From the cell containing the given text, extract its center point as [x, y] coordinate. 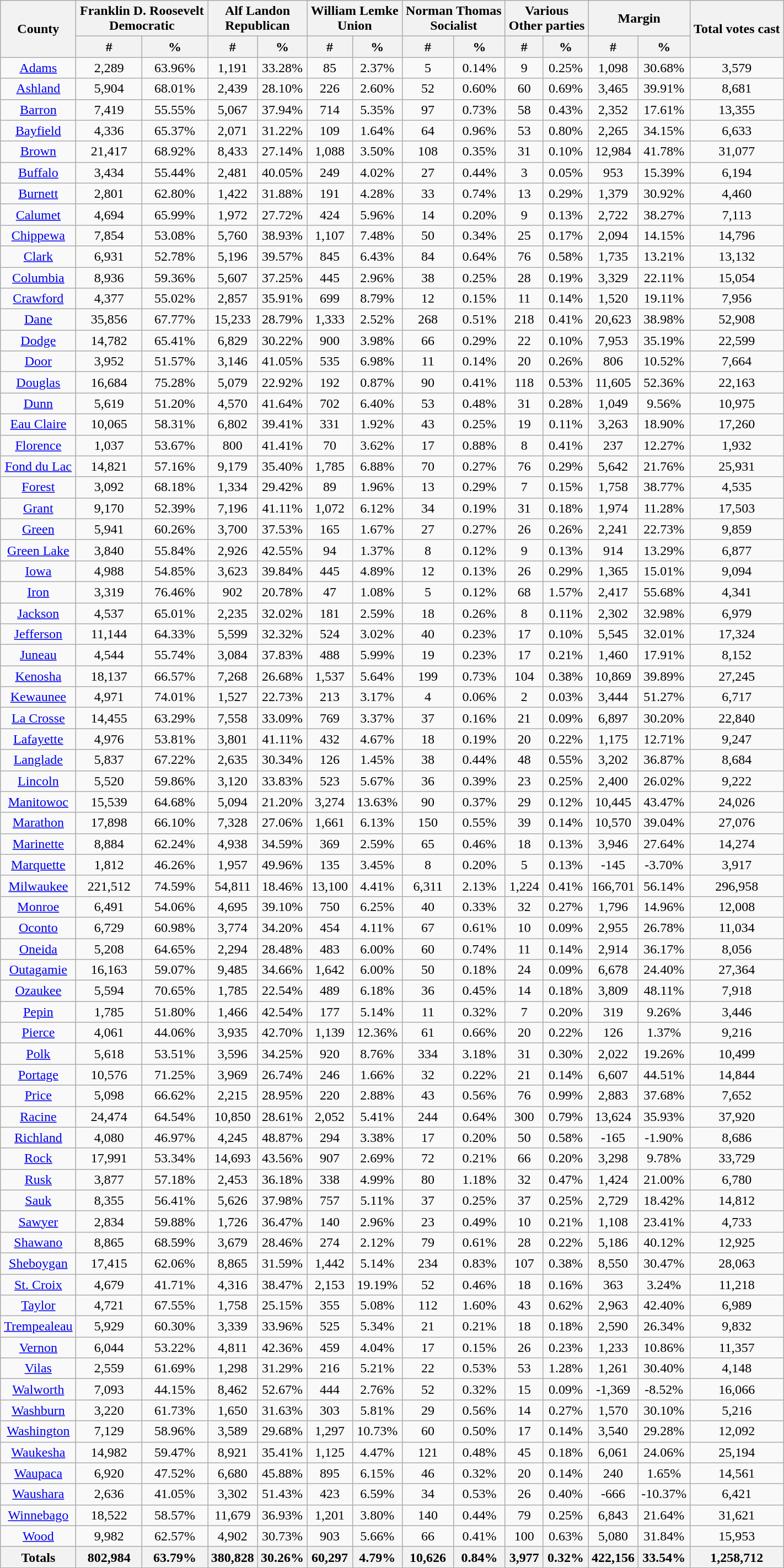
0.34% [480, 235]
14,982 [109, 1452]
14,812 [737, 1200]
1,175 [613, 739]
8.79% [377, 299]
74.59% [174, 886]
31.84% [664, 1536]
Waupaca [39, 1473]
2,235 [233, 613]
3,596 [233, 1054]
Milwaukee [39, 886]
218 [524, 320]
1,261 [613, 1368]
Fond du Lac [39, 466]
489 [330, 991]
45.88% [282, 1473]
4,902 [233, 1536]
0.50% [480, 1431]
85 [330, 68]
6,729 [109, 928]
Vernon [39, 1348]
30.20% [664, 718]
6,829 [233, 341]
112 [428, 1306]
14,455 [109, 718]
94 [330, 550]
1,098 [613, 68]
6,194 [737, 173]
1,298 [233, 1368]
5,642 [613, 466]
4,938 [233, 844]
3.37% [377, 718]
11,605 [613, 382]
1,049 [613, 403]
1,527 [233, 697]
12,925 [737, 1242]
2,215 [233, 1096]
13,100 [330, 886]
107 [524, 1263]
2,481 [233, 173]
Washburn [39, 1410]
11,357 [737, 1348]
68.92% [174, 152]
-10.37% [664, 1494]
47 [330, 592]
4,733 [737, 1221]
1.18% [480, 1179]
1,037 [109, 445]
525 [330, 1327]
-3.70% [664, 865]
1,972 [233, 214]
5,079 [233, 382]
7,953 [613, 341]
28.48% [282, 949]
11,144 [109, 634]
1,422 [233, 193]
54.85% [174, 571]
895 [330, 1473]
36.47% [282, 1221]
39.89% [664, 676]
12.36% [377, 1033]
30.26% [282, 1557]
3,274 [330, 802]
29.28% [664, 1431]
1,107 [330, 235]
Jefferson [39, 634]
28,063 [737, 1263]
3.17% [377, 697]
7,419 [109, 110]
4,336 [109, 131]
Sheboygan [39, 1263]
199 [428, 676]
53.51% [174, 1054]
41.41% [282, 445]
1,424 [613, 1179]
0.96% [480, 131]
0.51% [480, 320]
42.40% [664, 1306]
25,931 [737, 466]
51.57% [174, 362]
1.57% [566, 592]
2,302 [613, 613]
7,268 [233, 676]
3.45% [377, 865]
Lafayette [39, 739]
38.47% [282, 1285]
2,636 [109, 1494]
33.09% [282, 718]
31,621 [737, 1515]
4,679 [109, 1285]
Shawano [39, 1242]
802,984 [109, 1557]
7,652 [737, 1096]
8,433 [233, 152]
-145 [613, 865]
7,093 [109, 1389]
10.86% [664, 1348]
454 [330, 928]
33.96% [282, 1327]
5,186 [613, 1242]
39.41% [282, 424]
25.15% [282, 1306]
25 [524, 235]
3,917 [737, 865]
9,179 [233, 466]
8,550 [613, 1263]
14,693 [233, 1159]
62.24% [174, 844]
41.64% [282, 403]
Clark [39, 256]
2,801 [109, 193]
39.10% [282, 907]
Sawyer [39, 1221]
2,559 [109, 1368]
750 [330, 907]
59.36% [174, 277]
100 [524, 1536]
6.13% [377, 823]
62.80% [174, 193]
2,352 [613, 110]
39.84% [282, 571]
1,088 [330, 152]
5,929 [109, 1327]
35.41% [282, 1452]
4,316 [233, 1285]
0.87% [377, 382]
28.79% [282, 320]
52.39% [174, 508]
55.55% [174, 110]
3,977 [524, 1557]
60.26% [174, 529]
8,462 [233, 1389]
35.91% [282, 299]
1,460 [613, 655]
0.03% [566, 697]
4,537 [109, 613]
6.98% [377, 362]
274 [330, 1242]
3,840 [109, 550]
52,908 [737, 320]
Dodge [39, 341]
30.47% [664, 1263]
3,120 [233, 781]
46 [428, 1473]
53.08% [174, 235]
14.15% [664, 235]
75.28% [174, 382]
14,274 [737, 844]
4.79% [377, 1557]
3,540 [613, 1431]
4.67% [377, 739]
35,856 [109, 320]
165 [330, 529]
3 [524, 173]
46.26% [174, 865]
25,194 [737, 1452]
42.55% [282, 550]
58.31% [174, 424]
62.06% [174, 1263]
65.41% [174, 341]
2,955 [613, 928]
19.11% [664, 299]
9,832 [737, 1327]
58.57% [174, 1515]
108 [428, 152]
15.39% [664, 173]
59.88% [174, 1221]
48.87% [282, 1138]
Oneida [39, 949]
66.62% [174, 1096]
52.36% [664, 382]
331 [330, 424]
41.71% [174, 1285]
902 [233, 592]
58 [524, 110]
0.47% [566, 1179]
55.74% [174, 655]
Vilas [39, 1368]
18.46% [282, 886]
32.02% [282, 613]
35.93% [664, 1117]
31,077 [737, 152]
4,971 [109, 697]
4,148 [737, 1368]
Washington [39, 1431]
Buffalo [39, 173]
63.79% [174, 1557]
5,067 [233, 110]
0.33% [480, 907]
3,877 [109, 1179]
181 [330, 613]
-1,369 [613, 1389]
37.94% [282, 110]
56.41% [174, 1200]
1,650 [233, 1410]
63.96% [174, 68]
5.99% [377, 655]
54.06% [174, 907]
5,626 [233, 1200]
21.64% [664, 1515]
4,721 [109, 1306]
59.86% [174, 781]
37.98% [282, 1200]
Price [39, 1096]
121 [428, 1452]
2.13% [480, 886]
11,679 [233, 1515]
7,328 [233, 823]
6,979 [737, 613]
16,163 [109, 970]
35.40% [282, 466]
20.78% [282, 592]
3,935 [233, 1033]
0.37% [480, 802]
4,080 [109, 1138]
15,233 [233, 320]
13,132 [737, 256]
36.87% [664, 760]
5.66% [377, 1536]
4.41% [377, 886]
16,066 [737, 1389]
363 [613, 1285]
22.54% [282, 991]
17,260 [737, 424]
Jackson [39, 613]
38.93% [282, 235]
28.46% [282, 1242]
68 [524, 592]
422,156 [613, 1557]
5.41% [377, 1117]
27.06% [282, 823]
7,196 [233, 508]
213 [330, 697]
0.17% [566, 235]
39 [524, 823]
3,202 [613, 760]
5,618 [109, 1054]
57.16% [174, 466]
39.91% [664, 89]
5,520 [109, 781]
70.65% [174, 991]
Waukesha [39, 1452]
1,108 [613, 1221]
12.27% [664, 445]
33.83% [282, 781]
0.79% [566, 1117]
33.28% [282, 68]
Racine [39, 1117]
84 [428, 256]
30.92% [664, 193]
20,623 [613, 320]
192 [330, 382]
334 [428, 1054]
9,222 [737, 781]
10,576 [109, 1075]
28.61% [282, 1117]
5,098 [109, 1096]
3,679 [233, 1242]
2,417 [613, 592]
9,485 [233, 970]
97 [428, 110]
1,520 [613, 299]
1,072 [330, 508]
27,364 [737, 970]
3,801 [233, 739]
Polk [39, 1054]
5,619 [109, 403]
36.18% [282, 1179]
4 [428, 697]
523 [330, 781]
44.06% [174, 1033]
VariousOther parties [547, 19]
12,008 [737, 907]
Langlade [39, 760]
42.36% [282, 1348]
26.02% [664, 781]
14,796 [737, 235]
2,265 [613, 131]
5.08% [377, 1306]
68.01% [174, 89]
61.69% [174, 1368]
3,444 [613, 697]
1,726 [233, 1221]
24 [524, 970]
2,052 [330, 1117]
3,579 [737, 68]
2.12% [377, 1242]
4,460 [737, 193]
57.18% [174, 1179]
845 [330, 256]
2.69% [377, 1159]
89 [330, 487]
9,247 [737, 739]
21.00% [664, 1179]
11,218 [737, 1285]
24.40% [664, 970]
12.71% [664, 739]
0.39% [480, 781]
18,137 [109, 676]
23.41% [664, 1221]
1,333 [330, 320]
5,760 [233, 235]
42.54% [282, 1012]
Marinette [39, 844]
Barron [39, 110]
1,957 [233, 865]
5,196 [233, 256]
Marathon [39, 823]
5,837 [109, 760]
52.67% [282, 1389]
10,445 [613, 802]
9,859 [737, 529]
1,224 [524, 886]
7.48% [377, 235]
6.15% [377, 1473]
67.77% [174, 320]
2,834 [109, 1221]
9.26% [664, 1012]
488 [330, 655]
432 [330, 739]
68.18% [174, 487]
74.01% [174, 697]
10,975 [737, 403]
64.33% [174, 634]
55.84% [174, 550]
37,920 [737, 1117]
11,034 [737, 928]
39.57% [282, 256]
Kenosha [39, 676]
4.04% [377, 1348]
Green Lake [39, 550]
355 [330, 1306]
8,921 [233, 1452]
3,434 [109, 173]
65.37% [174, 131]
1.64% [377, 131]
118 [524, 382]
5,080 [613, 1536]
80 [428, 1179]
0.28% [566, 403]
3,084 [233, 655]
1.60% [480, 1306]
33.54% [664, 1557]
6,897 [613, 718]
59.07% [174, 970]
65 [428, 844]
Florence [39, 445]
Kewaunee [39, 697]
53.22% [174, 1348]
4.11% [377, 928]
36.17% [664, 949]
3,302 [233, 1494]
46.97% [174, 1138]
10,065 [109, 424]
27.14% [282, 152]
40.05% [282, 173]
1,201 [330, 1515]
220 [330, 1096]
Chippewa [39, 235]
0.45% [480, 991]
32.32% [282, 634]
8,936 [109, 277]
Crawford [39, 299]
31.88% [282, 193]
920 [330, 1054]
Grant [39, 508]
3.02% [377, 634]
4,535 [737, 487]
1,139 [330, 1033]
6.18% [377, 991]
6,633 [737, 131]
19.26% [664, 1054]
191 [330, 193]
483 [330, 949]
66.10% [174, 823]
60,297 [330, 1557]
22,840 [737, 718]
3.24% [664, 1285]
3,952 [109, 362]
8.76% [377, 1054]
5,208 [109, 949]
Ashland [39, 89]
Portage [39, 1075]
7,664 [737, 362]
1.08% [377, 592]
524 [330, 634]
1,796 [613, 907]
Pierce [39, 1033]
30.34% [282, 760]
21,417 [109, 152]
3,465 [613, 89]
26.78% [664, 928]
St. Croix [39, 1285]
444 [330, 1389]
71.25% [174, 1075]
216 [330, 1368]
38.27% [664, 214]
535 [330, 362]
2,071 [233, 131]
6.25% [377, 907]
64.54% [174, 1117]
4,976 [109, 739]
17.91% [664, 655]
177 [330, 1012]
Manitowoc [39, 802]
135 [330, 865]
Oconto [39, 928]
County [39, 29]
-8.52% [664, 1389]
51.43% [282, 1494]
26.34% [664, 1327]
Green [39, 529]
3,220 [109, 1410]
6,061 [613, 1452]
60.30% [174, 1327]
55.68% [664, 592]
8,884 [109, 844]
7,558 [233, 718]
1,570 [613, 1410]
150 [428, 823]
61.73% [174, 1410]
7,113 [737, 214]
48 [524, 760]
2,722 [613, 214]
54,811 [233, 886]
17.61% [664, 110]
34.66% [282, 970]
24.06% [664, 1452]
1,442 [330, 1263]
27,076 [737, 823]
10.52% [664, 362]
43.56% [282, 1159]
Winnebago [39, 1515]
Rusk [39, 1179]
12,984 [613, 152]
10,626 [428, 1557]
17,503 [737, 508]
5,094 [233, 802]
Sauk [39, 1200]
6,678 [613, 970]
4,988 [109, 571]
907 [330, 1159]
34.59% [282, 844]
1,642 [330, 970]
2.37% [377, 68]
2,590 [613, 1327]
43.47% [664, 802]
51.27% [664, 697]
5.11% [377, 1200]
0.05% [566, 173]
5.96% [377, 214]
6,989 [737, 1306]
21.20% [282, 802]
2,857 [233, 299]
30.68% [664, 68]
30.10% [664, 1410]
35.19% [664, 341]
27,245 [737, 676]
5,216 [737, 1410]
5.67% [377, 781]
8,684 [737, 760]
22,163 [737, 382]
30.40% [664, 1368]
67.22% [174, 760]
3,446 [737, 1012]
5.64% [377, 676]
28.10% [282, 89]
3.38% [377, 1138]
24,474 [109, 1117]
Juneau [39, 655]
8,152 [737, 655]
Total votes cast [737, 29]
1,191 [233, 68]
38.98% [664, 320]
5,594 [109, 991]
10.73% [377, 1431]
72 [428, 1159]
6,802 [233, 424]
53.81% [174, 739]
268 [428, 320]
0.06% [480, 697]
4.47% [377, 1452]
22.92% [282, 382]
67 [428, 928]
6,680 [233, 1473]
240 [613, 1473]
Waushara [39, 1494]
Rock [39, 1159]
2,294 [233, 949]
237 [613, 445]
0.69% [566, 89]
27.64% [664, 844]
6,920 [109, 1473]
68.59% [174, 1242]
Richland [39, 1138]
27.72% [282, 214]
64.68% [174, 802]
34.25% [282, 1054]
806 [613, 362]
Brown [39, 152]
2 [524, 697]
15,953 [737, 1536]
6,931 [109, 256]
Door [39, 362]
Eau Claire [39, 424]
Trempealeau [39, 1327]
4.99% [377, 1179]
Alf LandonRepublican [257, 19]
Walworth [39, 1389]
13,355 [737, 110]
6,044 [109, 1348]
36.93% [282, 1515]
1,365 [613, 571]
Adams [39, 68]
30.73% [282, 1536]
6,491 [109, 907]
Norman ThomasSocialist [453, 19]
4,341 [737, 592]
8,355 [109, 1200]
6,877 [737, 550]
-165 [613, 1138]
21.76% [664, 466]
2,914 [613, 949]
31.63% [282, 1410]
4,544 [109, 655]
0.84% [480, 1557]
1,974 [613, 508]
2.76% [377, 1389]
Columbia [39, 277]
4,811 [233, 1348]
104 [524, 676]
3,298 [613, 1159]
76.46% [174, 592]
31.29% [282, 1368]
45 [524, 1452]
10,570 [613, 823]
234 [428, 1263]
18.90% [664, 424]
Ozaukee [39, 991]
32.01% [664, 634]
0.49% [480, 1221]
67.55% [174, 1306]
64.65% [174, 949]
Outagamie [39, 970]
4,377 [109, 299]
42.70% [282, 1033]
15,539 [109, 802]
Wood [39, 1536]
Monroe [39, 907]
1,537 [330, 676]
1,125 [330, 1452]
0.30% [566, 1054]
7,129 [109, 1431]
6.59% [377, 1494]
2,153 [330, 1285]
226 [330, 89]
769 [330, 718]
13,624 [613, 1117]
2,963 [613, 1306]
Calumet [39, 214]
Douglas [39, 382]
Iowa [39, 571]
Iron [39, 592]
6,780 [737, 1179]
0.60% [480, 89]
319 [613, 1012]
5.21% [377, 1368]
294 [330, 1138]
48.11% [664, 991]
5,599 [233, 634]
47.52% [174, 1473]
17,324 [737, 634]
0.63% [566, 1536]
26.68% [282, 676]
16,684 [109, 382]
3,263 [613, 424]
34.15% [664, 131]
17,991 [109, 1159]
714 [330, 110]
18.42% [664, 1200]
3,339 [233, 1327]
244 [428, 1117]
4.89% [377, 571]
32.98% [664, 613]
1.65% [664, 1473]
10,499 [737, 1054]
1.92% [377, 424]
13.29% [664, 550]
914 [613, 550]
800 [233, 445]
33 [428, 193]
0.99% [566, 1096]
6.88% [377, 466]
2,453 [233, 1179]
702 [330, 403]
Taylor [39, 1306]
24,026 [737, 802]
37.83% [282, 655]
63.29% [174, 718]
3,092 [109, 487]
5,904 [109, 89]
62.57% [174, 1536]
109 [330, 131]
15.01% [664, 571]
4,695 [233, 907]
2,022 [613, 1054]
31.59% [282, 1263]
423 [330, 1494]
3.98% [377, 341]
8,681 [737, 89]
51.20% [174, 403]
5,545 [613, 634]
11.28% [664, 508]
9,982 [109, 1536]
4,245 [233, 1138]
8,056 [737, 949]
2,094 [613, 235]
1,466 [233, 1012]
7,918 [737, 991]
1,932 [737, 445]
65.01% [174, 613]
53.67% [174, 445]
55.02% [174, 299]
9,170 [109, 508]
953 [613, 173]
17,415 [109, 1263]
2,883 [613, 1096]
757 [330, 1200]
26.74% [282, 1075]
Franklin D. RooseveltDemocratic [142, 19]
6,717 [737, 697]
1.66% [377, 1075]
15,054 [737, 277]
58.96% [174, 1431]
40.12% [664, 1242]
2,635 [233, 760]
1,379 [613, 193]
-1.90% [664, 1138]
6.43% [377, 256]
31.22% [282, 131]
19.19% [377, 1285]
53.34% [174, 1159]
2.60% [377, 89]
-666 [613, 1494]
28.95% [282, 1096]
6.12% [377, 508]
14,821 [109, 466]
3,589 [233, 1431]
5.81% [377, 1410]
10,869 [613, 676]
459 [330, 1348]
246 [330, 1075]
3.18% [480, 1054]
0.35% [480, 152]
903 [330, 1536]
166,701 [613, 886]
6,607 [613, 1075]
60.98% [174, 928]
3,946 [613, 844]
44.15% [174, 1389]
380,828 [233, 1557]
303 [330, 1410]
3,623 [233, 571]
55.44% [174, 173]
22,599 [737, 341]
1.45% [377, 760]
3,146 [233, 362]
Totals [39, 1557]
3,319 [109, 592]
Margin [639, 19]
699 [330, 299]
0.40% [566, 1494]
3,700 [233, 529]
15 [524, 1389]
22.11% [664, 277]
33,729 [737, 1159]
221,512 [109, 886]
0.80% [566, 131]
4,061 [109, 1033]
La Crosse [39, 718]
3.62% [377, 445]
3,774 [233, 928]
65.99% [174, 214]
34.20% [282, 928]
13.21% [664, 256]
5,941 [109, 529]
0.88% [480, 445]
1,812 [109, 865]
6.40% [377, 403]
51.80% [174, 1012]
6,843 [613, 1515]
9,216 [737, 1033]
2,439 [233, 89]
44.51% [664, 1075]
Pepin [39, 1012]
2.52% [377, 320]
9.56% [664, 403]
13.63% [377, 802]
Dunn [39, 403]
296,958 [737, 886]
39.04% [664, 823]
9,094 [737, 571]
Lincoln [39, 781]
29.68% [282, 1431]
3.50% [377, 152]
5,607 [233, 277]
37.68% [664, 1096]
3,969 [233, 1075]
4.28% [377, 193]
Forest [39, 487]
17,898 [109, 823]
2,729 [613, 1200]
2,400 [613, 781]
2,241 [613, 529]
2.88% [377, 1096]
0.43% [566, 110]
12,092 [737, 1431]
14,844 [737, 1075]
1,661 [330, 823]
14,782 [109, 341]
0.83% [480, 1263]
1,297 [330, 1431]
Marquette [39, 865]
2,289 [109, 68]
37.25% [282, 277]
William LemkeUnion [355, 19]
1,334 [233, 487]
30.22% [282, 341]
424 [330, 214]
4,570 [233, 403]
5.34% [377, 1327]
0.62% [566, 1306]
18,522 [109, 1515]
64 [428, 131]
14,561 [737, 1473]
369 [330, 844]
3,329 [613, 277]
2,926 [233, 550]
41.78% [664, 152]
14.96% [664, 907]
9.78% [664, 1159]
1.96% [377, 487]
59.47% [174, 1452]
56.14% [664, 886]
52.78% [174, 256]
900 [330, 341]
249 [330, 173]
66.57% [174, 676]
1,735 [613, 256]
Bayfield [39, 131]
29.42% [282, 487]
37.53% [282, 529]
1.67% [377, 529]
6,311 [428, 886]
3.80% [377, 1515]
3,809 [613, 991]
300 [524, 1117]
7,956 [737, 299]
338 [330, 1179]
4.02% [377, 173]
8,686 [737, 1138]
1,258,712 [737, 1557]
10,850 [233, 1117]
6,421 [737, 1494]
1,233 [613, 1348]
5.35% [377, 110]
49.96% [282, 865]
Dane [39, 320]
Burnett [39, 193]
1.28% [566, 1368]
7,854 [109, 235]
0.66% [480, 1033]
38.77% [664, 487]
61 [428, 1033]
4,694 [109, 214]
